For the text-containing cell, return its midpoint in [x, y] coordinate format. 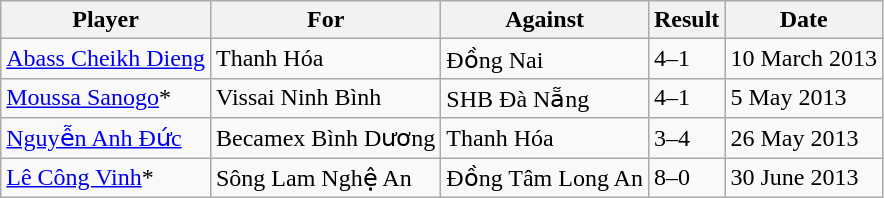
For [325, 20]
Nguyễn Anh Đức [106, 138]
Moussa Sanogo* [106, 98]
SHB Đà Nẵng [545, 98]
Becamex Bình Dương [325, 138]
Đồng Tâm Long An [545, 178]
Result [686, 20]
Date [804, 20]
Against [545, 20]
8–0 [686, 178]
10 March 2013 [804, 59]
3–4 [686, 138]
Lê Công Vinh* [106, 178]
5 May 2013 [804, 98]
Player [106, 20]
26 May 2013 [804, 138]
Sông Lam Nghệ An [325, 178]
Vissai Ninh Bình [325, 98]
Đồng Nai [545, 59]
30 June 2013 [804, 178]
Abass Cheikh Dieng [106, 59]
